Determine the [x, y] coordinate at the center of the cell enclosing the given text.  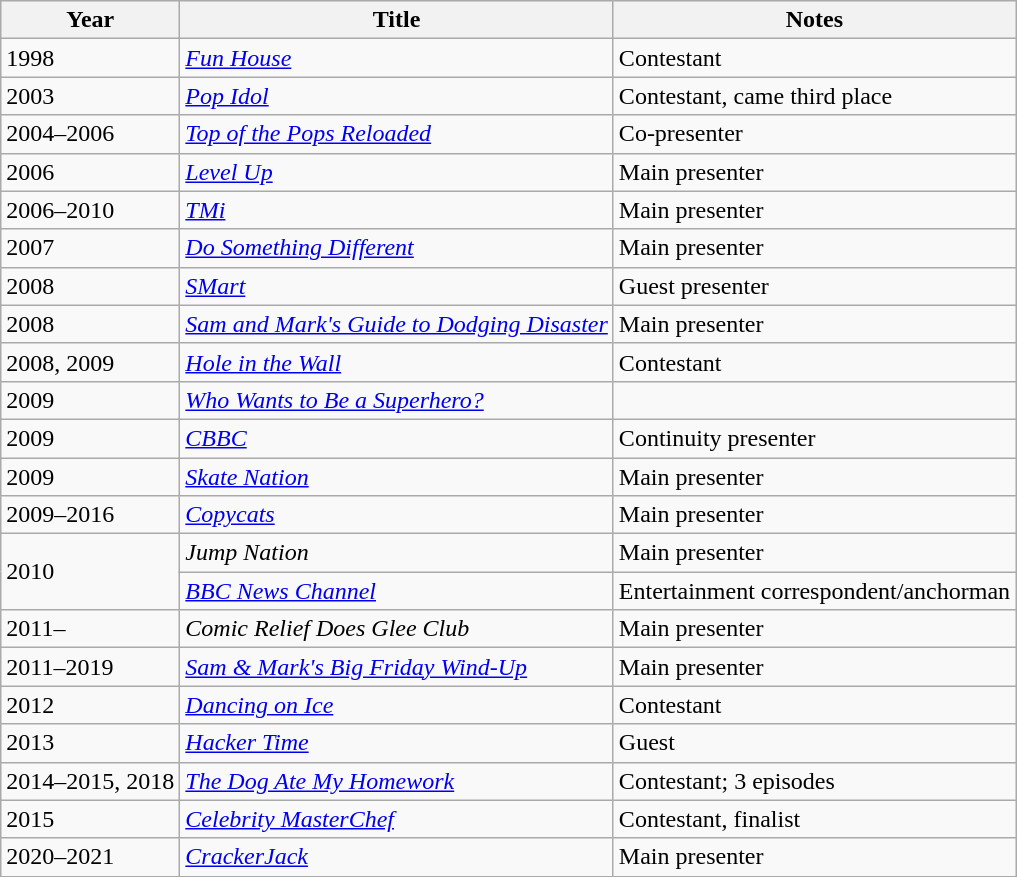
Celebrity MasterChef [397, 819]
2010 [90, 572]
Guest [814, 743]
Fun House [397, 58]
SMart [397, 286]
Notes [814, 20]
Continuity presenter [814, 438]
Pop Idol [397, 96]
Do Something Different [397, 248]
2003 [90, 96]
Co-presenter [814, 134]
2004–2006 [90, 134]
2020–2021 [90, 857]
Top of the Pops Reloaded [397, 134]
2012 [90, 705]
2006 [90, 172]
Contestant, finalist [814, 819]
Title [397, 20]
Copycats [397, 515]
The Dog Ate My Homework [397, 781]
2006–2010 [90, 210]
2011–2019 [90, 667]
Contestant; 3 episodes [814, 781]
BBC News Channel [397, 591]
2013 [90, 743]
Entertainment correspondent/anchorman [814, 591]
Who Wants to Be a Superhero? [397, 400]
Contestant, came third place [814, 96]
2015 [90, 819]
2007 [90, 248]
2011– [90, 629]
2009–2016 [90, 515]
Skate Nation [397, 477]
CBBC [397, 438]
Year [90, 20]
Guest presenter [814, 286]
2014–2015, 2018 [90, 781]
Hole in the Wall [397, 362]
CrackerJack [397, 857]
1998 [90, 58]
TMi [397, 210]
Dancing on Ice [397, 705]
Sam & Mark's Big Friday Wind-Up [397, 667]
Level Up [397, 172]
Hacker Time [397, 743]
Comic Relief Does Glee Club [397, 629]
Jump Nation [397, 553]
Sam and Mark's Guide to Dodging Disaster [397, 324]
2008, 2009 [90, 362]
